Search for the cell housing the specified text and yield its (X, Y) center coordinate. 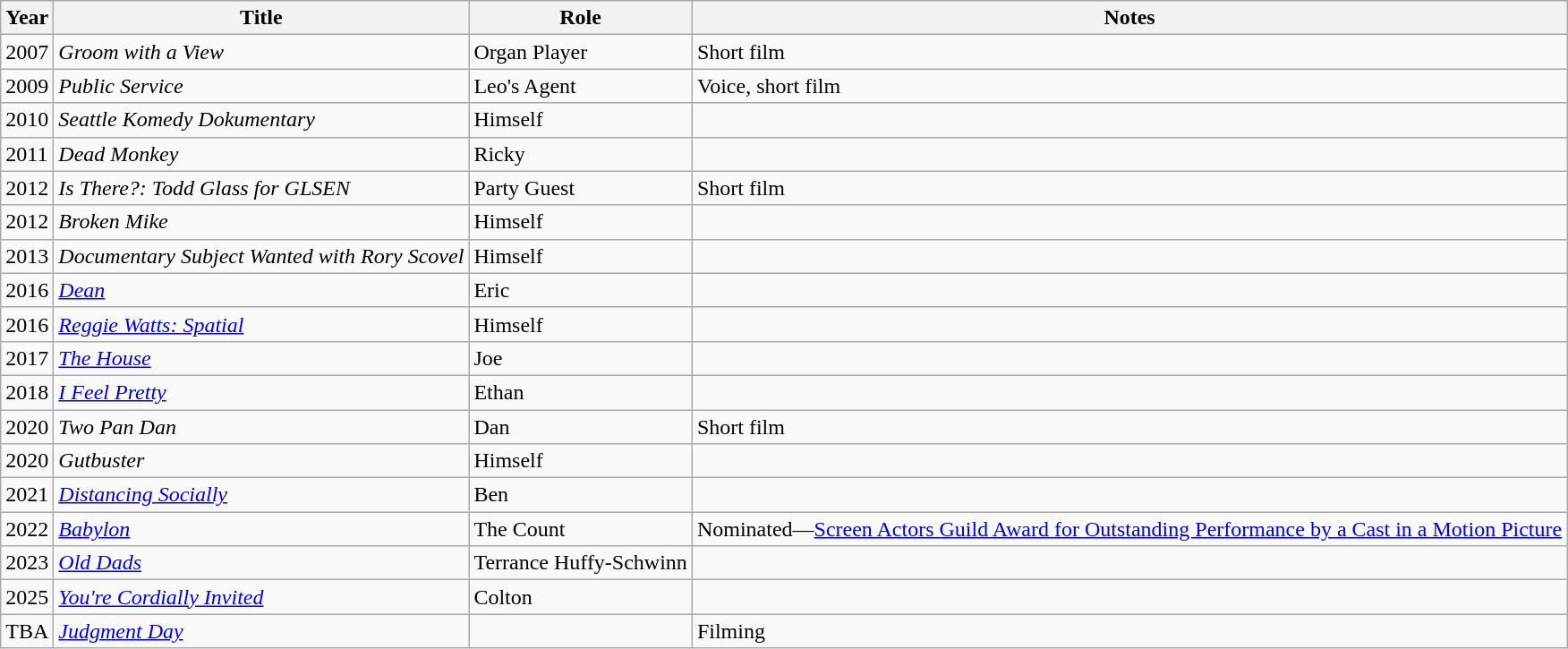
Public Service (261, 86)
2009 (27, 86)
Nominated—Screen Actors Guild Award for Outstanding Performance by a Cast in a Motion Picture (1129, 529)
You're Cordially Invited (261, 597)
Dan (581, 427)
Is There?: Todd Glass for GLSEN (261, 188)
2023 (27, 563)
2021 (27, 495)
The Count (581, 529)
Documentary Subject Wanted with Rory Scovel (261, 256)
2025 (27, 597)
Eric (581, 290)
The House (261, 358)
Colton (581, 597)
Dead Monkey (261, 154)
Notes (1129, 18)
Judgment Day (261, 631)
Seattle Komedy Dokumentary (261, 120)
I Feel Pretty (261, 392)
2010 (27, 120)
Ben (581, 495)
Year (27, 18)
2022 (27, 529)
Distancing Socially (261, 495)
2017 (27, 358)
Ricky (581, 154)
Two Pan Dan (261, 427)
Filming (1129, 631)
Reggie Watts: Spatial (261, 324)
Party Guest (581, 188)
Joe (581, 358)
TBA (27, 631)
Dean (261, 290)
2007 (27, 52)
Broken Mike (261, 222)
Groom with a View (261, 52)
Gutbuster (261, 461)
Leo's Agent (581, 86)
2011 (27, 154)
Role (581, 18)
Organ Player (581, 52)
2013 (27, 256)
Title (261, 18)
Babylon (261, 529)
Old Dads (261, 563)
Voice, short film (1129, 86)
2018 (27, 392)
Terrance Huffy-Schwinn (581, 563)
Ethan (581, 392)
